Capture the cell that displays the provided text and extract its (X, Y) central coordinate. 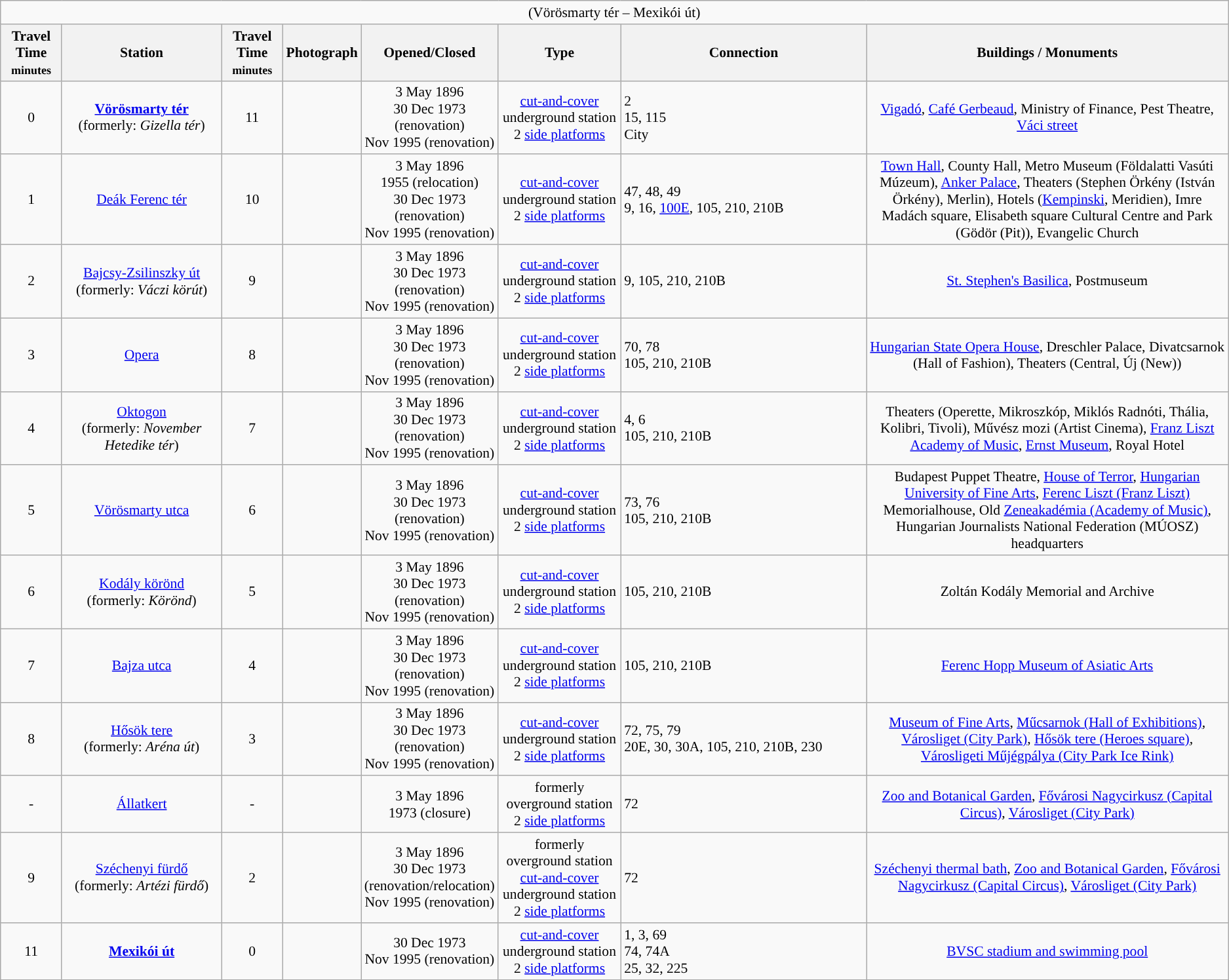
3 May 18961955 (relocation)30 Dec 1973 (renovation)Nov 1995 (renovation) (430, 200)
Bajza utca (142, 665)
Hősök tere(formerly: Aréna út) (142, 739)
2 15, 115 City (743, 117)
Opera (142, 355)
St. Stephen's Basilica, Postmuseum (1047, 281)
Kodály körönd(formerly: Körönd) (142, 592)
formerly overground stationcut-and-coverunderground station2 side platforms (560, 878)
formerly overground station2 side platforms (560, 805)
Connection (743, 52)
Széchenyi fürdő(formerly: Artézi fürdő) (142, 878)
Opened/Closed (430, 52)
9, 105, 210, 210B (743, 281)
10 (252, 200)
73, 76 105, 210, 210B (743, 511)
Bajcsy-Zsilinszky út(formerly: Váczi körút) (142, 281)
BVSC stadium and swimming pool (1047, 952)
4, 6 105, 210, 210B (743, 428)
Type (560, 52)
1, 3, 69 74, 74A 25, 32, 225 (743, 952)
3 May 18961973 (closure) (430, 805)
(Vörösmarty tér – Mexikói út) (615, 12)
Vigadó, Café Gerbeaud, Ministry of Finance, Pest Theatre, Váci street (1047, 117)
Zoo and Botanical Garden, Fővárosi Nagycirkusz (Capital Circus), Városliget (City Park) (1047, 805)
1 (31, 200)
Vörösmarty utca (142, 511)
70, 78 105, 210, 210B (743, 355)
Ferenc Hopp Museum of Asiatic Arts (1047, 665)
Mexikói út (142, 952)
Station (142, 52)
Oktogon(formerly: November Hetedike tér) (142, 428)
30 Dec 1973Nov 1995 (renovation) (430, 952)
Zoltán Kodály Memorial and Archive (1047, 592)
72, 75, 79 20E, 30, 30A, 105, 210, 210B, 230 (743, 739)
Hungarian State Opera House, Dreschler Palace, Divatcsarnok (Hall of Fashion), Theaters (Central, Új (New)) (1047, 355)
Állatkert (142, 805)
Széchenyi thermal bath, Zoo and Botanical Garden, Fővárosi Nagycirkusz (Capital Circus), Városliget (City Park) (1047, 878)
3 May 189630 Dec 1973 (renovation/relocation)Nov 1995 (renovation) (430, 878)
Deák Ferenc tér (142, 200)
Photograph (321, 52)
Buildings / Monuments (1047, 52)
Museum of Fine Arts, Műcsarnok (Hall of Exhibitions), Városliget (City Park), Hősök tere (Heroes square), Városligeti Műjégpálya (City Park Ice Rink) (1047, 739)
47, 48, 49 9, 16, 100E, 105, 210, 210B (743, 200)
Vörösmarty tér(formerly: Gizella tér) (142, 117)
